Capture the cell that displays the provided text and extract its (X, Y) central coordinate. 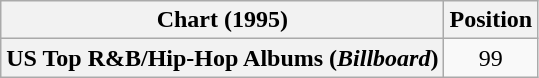
Chart (1995) (222, 20)
US Top R&B/Hip-Hop Albums (Billboard) (222, 58)
99 (491, 58)
Position (491, 20)
